Extract the (x, y) coordinate from the center of the cell holding the provided text.  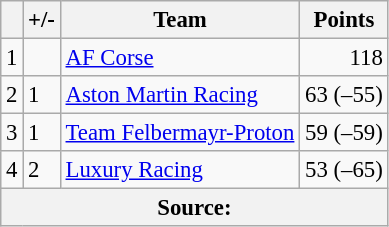
118 (344, 58)
Points (344, 20)
Aston Martin Racing (180, 95)
63 (–55) (344, 95)
Team (180, 20)
AF Corse (180, 58)
Source: (194, 208)
Luxury Racing (180, 170)
3 (12, 133)
+/- (42, 20)
53 (–65) (344, 170)
59 (–59) (344, 133)
4 (12, 170)
Team Felbermayr-Proton (180, 133)
